Provide the (X, Y) coordinate of the cell's center where the given text is located.  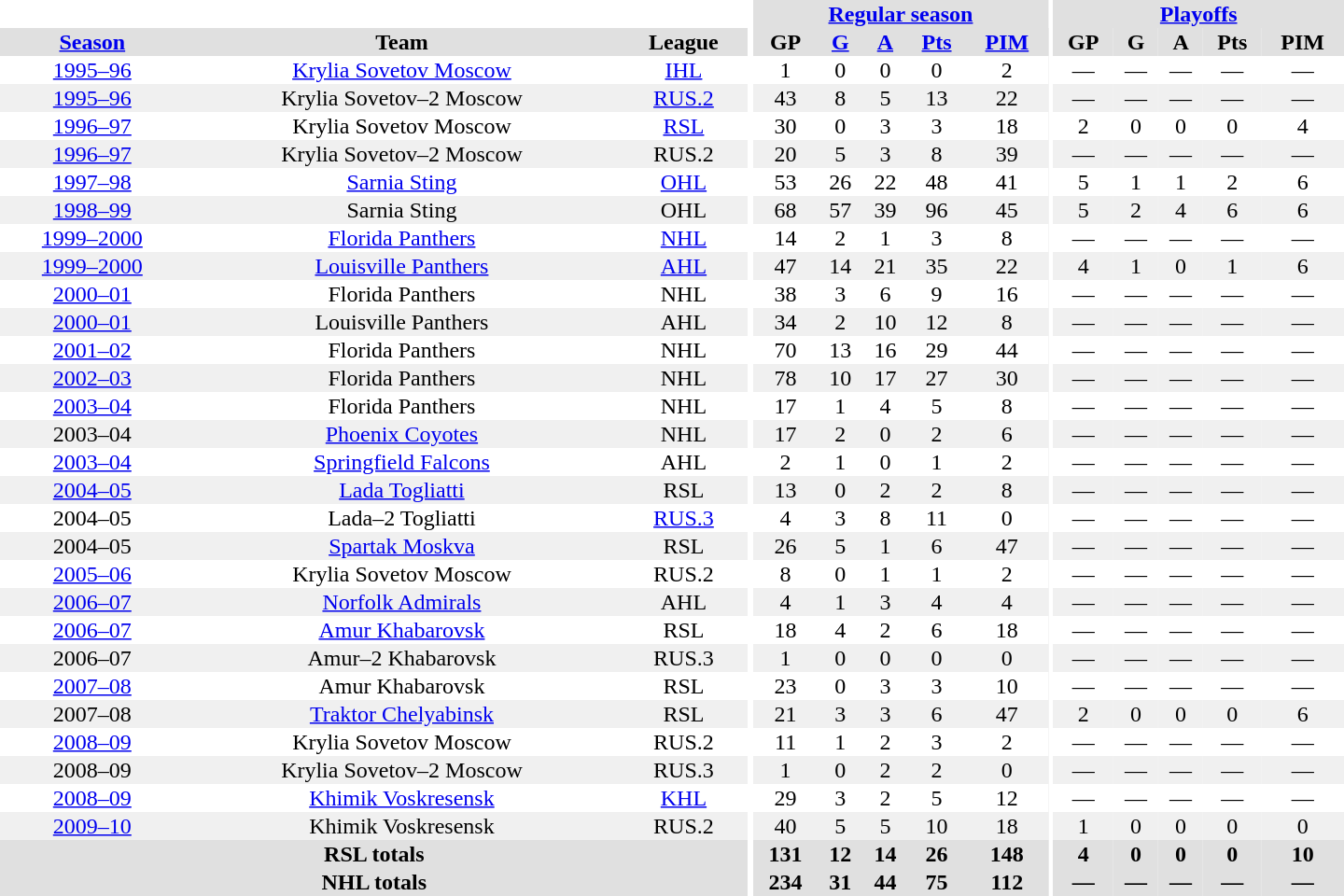
IHL (683, 70)
35 (936, 266)
League (683, 42)
234 (786, 882)
48 (936, 182)
Springfield Falcons (402, 462)
2001–02 (92, 350)
Lada–2 Togliatti (402, 518)
20 (786, 154)
Lada Togliatti (402, 490)
23 (786, 686)
2009–10 (92, 826)
34 (786, 322)
Traktor Chelyabinsk (402, 714)
2002–03 (92, 378)
31 (840, 882)
68 (786, 210)
2005–06 (92, 574)
Team (402, 42)
70 (786, 350)
Amur–2 Khabarovsk (402, 658)
38 (786, 294)
53 (786, 182)
1998–99 (92, 210)
Playoffs (1198, 14)
Season (92, 42)
43 (786, 98)
57 (840, 210)
Regular season (901, 14)
45 (1007, 210)
1997–98 (92, 182)
9 (936, 294)
Norfolk Admirals (402, 602)
NHL totals (374, 882)
148 (1007, 854)
41 (1007, 182)
KHL (683, 798)
75 (936, 882)
96 (936, 210)
Spartak Moskva (402, 546)
Phoenix Coyotes (402, 434)
131 (786, 854)
78 (786, 378)
27 (936, 378)
112 (1007, 882)
RSL totals (374, 854)
40 (786, 826)
